From the cell containing the given text, extract its center point as [x, y] coordinate. 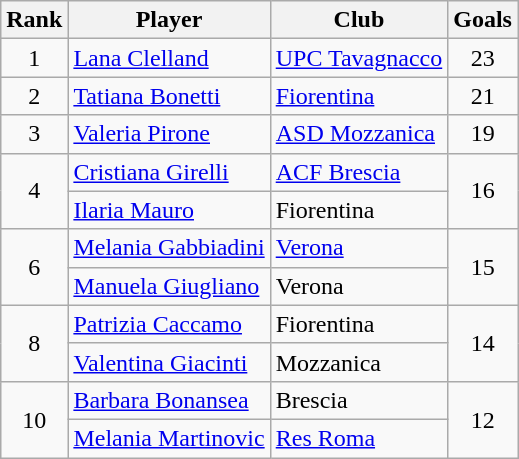
16 [483, 191]
Goals [483, 20]
23 [483, 58]
Ilaria Mauro [169, 210]
2 [34, 96]
4 [34, 191]
Patrizia Caccamo [169, 324]
UPC Tavagnacco [359, 58]
8 [34, 343]
Tatiana Bonetti [169, 96]
19 [483, 134]
Melania Gabbiadini [169, 248]
21 [483, 96]
1 [34, 58]
Rank [34, 20]
Manuela Giugliano [169, 286]
ACF Brescia [359, 172]
14 [483, 343]
12 [483, 419]
Res Roma [359, 438]
Barbara Bonansea [169, 400]
Brescia [359, 400]
Cristiana Girelli [169, 172]
Lana Clelland [169, 58]
Valentina Giacinti [169, 362]
Mozzanica [359, 362]
Valeria Pirone [169, 134]
3 [34, 134]
Melania Martinovic [169, 438]
Club [359, 20]
ASD Mozzanica [359, 134]
15 [483, 267]
6 [34, 267]
10 [34, 419]
Player [169, 20]
